Determine the [x, y] coordinate at the center of the cell enclosing the given text.  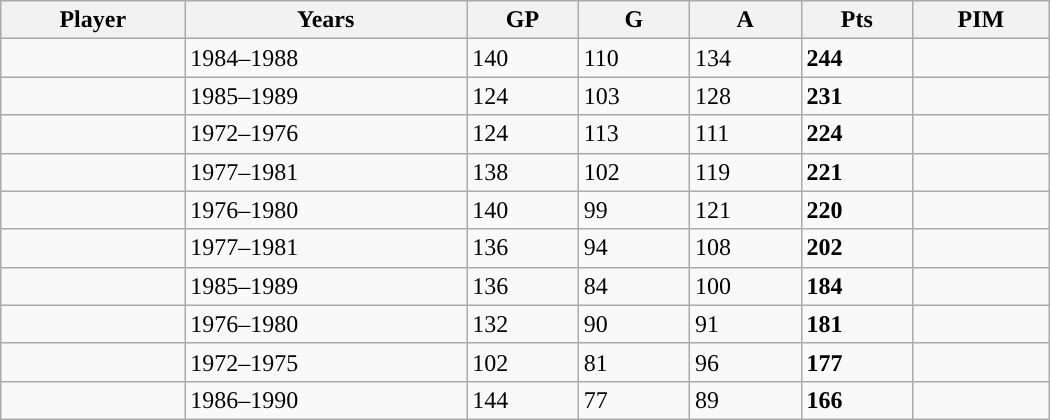
81 [634, 362]
184 [856, 286]
220 [856, 210]
1984–1988 [326, 58]
A [746, 20]
1972–1976 [326, 134]
1986–1990 [326, 400]
144 [522, 400]
134 [746, 58]
132 [522, 324]
138 [522, 172]
77 [634, 400]
Years [326, 20]
Pts [856, 20]
231 [856, 96]
1972–1975 [326, 362]
84 [634, 286]
224 [856, 134]
119 [746, 172]
113 [634, 134]
244 [856, 58]
100 [746, 286]
90 [634, 324]
221 [856, 172]
103 [634, 96]
121 [746, 210]
G [634, 20]
177 [856, 362]
94 [634, 248]
202 [856, 248]
110 [634, 58]
108 [746, 248]
GP [522, 20]
96 [746, 362]
91 [746, 324]
166 [856, 400]
Player [93, 20]
111 [746, 134]
128 [746, 96]
PIM [980, 20]
89 [746, 400]
99 [634, 210]
181 [856, 324]
